Identify which cell holds the provided text, then report its [x, y] central coordinate. 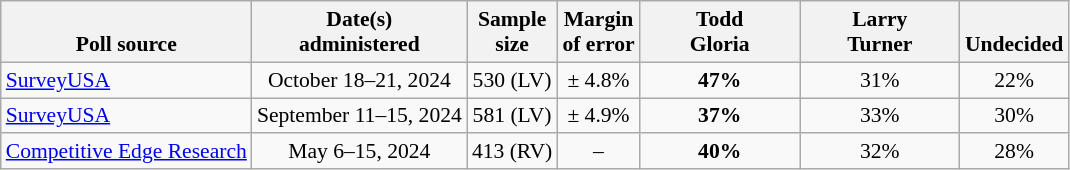
28% [1014, 152]
413 (RV) [512, 152]
40% [720, 152]
31% [880, 80]
– [598, 152]
Date(s)administered [360, 32]
LarryTurner [880, 32]
22% [1014, 80]
± 4.8% [598, 80]
30% [1014, 116]
ToddGloria [720, 32]
Samplesize [512, 32]
37% [720, 116]
47% [720, 80]
Competitive Edge Research [126, 152]
Poll source [126, 32]
581 (LV) [512, 116]
Undecided [1014, 32]
32% [880, 152]
May 6–15, 2024 [360, 152]
October 18–21, 2024 [360, 80]
± 4.9% [598, 116]
33% [880, 116]
Marginof error [598, 32]
530 (LV) [512, 80]
September 11–15, 2024 [360, 116]
